Identify which cell holds the provided text, then report its (x, y) central coordinate. 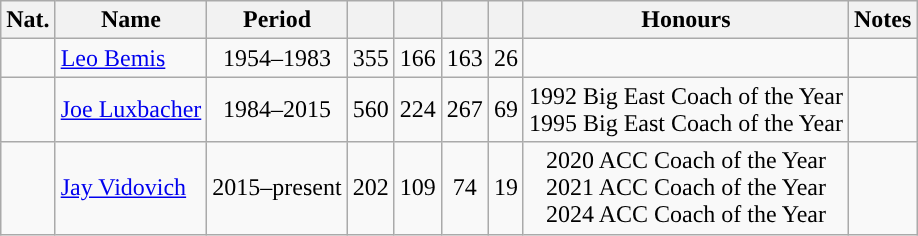
69 (506, 110)
Joe Luxbacher (131, 110)
Period (277, 20)
Notes (882, 20)
19 (506, 188)
1984–2015 (277, 110)
74 (464, 188)
267 (464, 110)
1992 Big East Coach of the Year1995 Big East Coach of the Year (686, 110)
26 (506, 58)
Leo Bemis (131, 58)
560 (370, 110)
Jay Vidovich (131, 188)
202 (370, 188)
Honours (686, 20)
163 (464, 58)
355 (370, 58)
1954–1983 (277, 58)
109 (418, 188)
2020 ACC Coach of the Year2021 ACC Coach of the Year2024 ACC Coach of the Year (686, 188)
2015–present (277, 188)
166 (418, 58)
Name (131, 20)
224 (418, 110)
Nat. (28, 20)
